Output the (X, Y) coordinate of the center of the cell containing the given text.  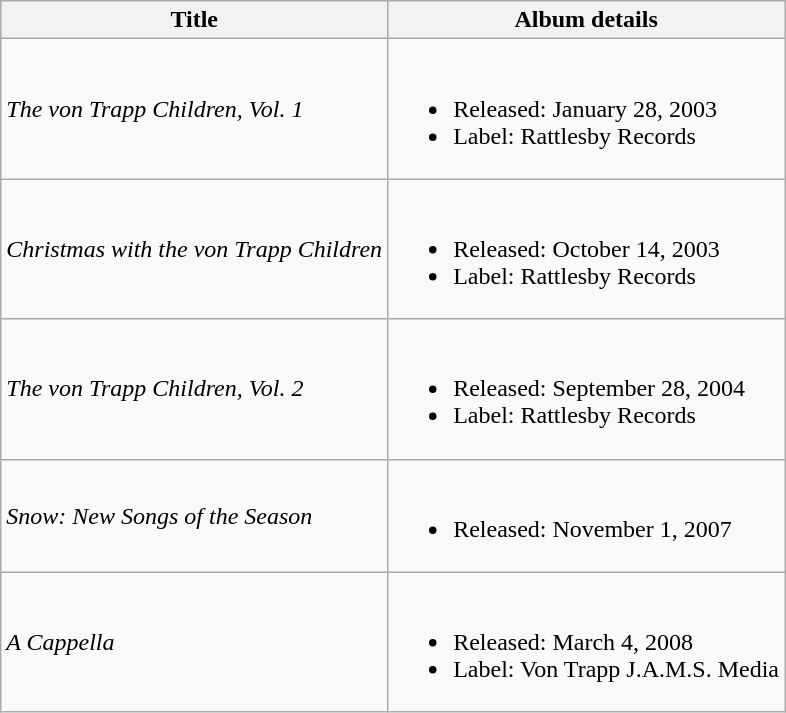
Christmas with the von Trapp Children (194, 249)
Released: October 14, 2003Label: Rattlesby Records (586, 249)
Snow: New Songs of the Season (194, 516)
Released: January 28, 2003Label: Rattlesby Records (586, 109)
Released: March 4, 2008Label: Von Trapp J.A.M.S. Media (586, 642)
Album details (586, 20)
Released: September 28, 2004Label: Rattlesby Records (586, 389)
A Cappella (194, 642)
Title (194, 20)
Released: November 1, 2007 (586, 516)
The von Trapp Children, Vol. 2 (194, 389)
The von Trapp Children, Vol. 1 (194, 109)
